Identify which cell holds the provided text, then report its (X, Y) central coordinate. 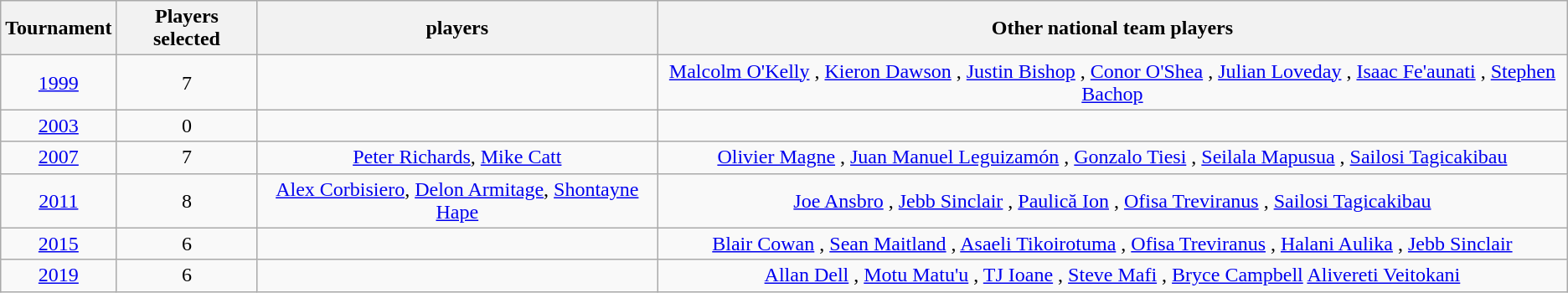
2015 (59, 244)
Olivier Magne , Juan Manuel Leguizamón , Gonzalo Tiesi , Seilala Mapusua , Sailosi Tagicakibau (1112, 157)
Players selected (187, 28)
2007 (59, 157)
2011 (59, 201)
Other national team players (1112, 28)
8 (187, 201)
1999 (59, 82)
Blair Cowan , Sean Maitland , Asaeli Tikoirotuma , Ofisa Treviranus , Halani Aulika , Jebb Sinclair (1112, 244)
Tournament (59, 28)
Alex Corbisiero, Delon Armitage, Shontayne Hape (457, 201)
Malcolm O'Kelly , Kieron Dawson , Justin Bishop , Conor O'Shea , Julian Loveday , Isaac Fe'aunati , Stephen Bachop (1112, 82)
Joe Ansbro , Jebb Sinclair , Paulică Ion , Ofisa Treviranus , Sailosi Tagicakibau (1112, 201)
Allan Dell , Motu Matu'u , TJ Ioane , Steve Mafi , Bryce Campbell Alivereti Veitokani (1112, 275)
0 (187, 126)
2003 (59, 126)
2019 (59, 275)
players (457, 28)
Peter Richards, Mike Catt (457, 157)
